Detect which cell encompasses the target text, then output its [x, y] center coordinate. 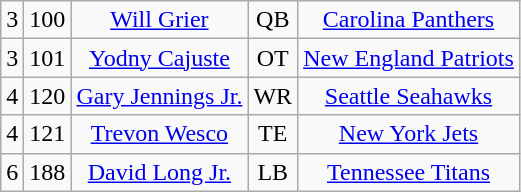
Will Grier [160, 20]
New England Patriots [409, 58]
121 [48, 134]
QB [273, 20]
OT [273, 58]
188 [48, 172]
120 [48, 96]
WR [273, 96]
Trevon Wesco [160, 134]
Tennessee Titans [409, 172]
LB [273, 172]
New York Jets [409, 134]
Yodny Cajuste [160, 58]
Gary Jennings Jr. [160, 96]
101 [48, 58]
100 [48, 20]
TE [273, 134]
6 [12, 172]
Seattle Seahawks [409, 96]
David Long Jr. [160, 172]
Carolina Panthers [409, 20]
